Extract the [x, y] coordinate from the center of the cell holding the provided text.  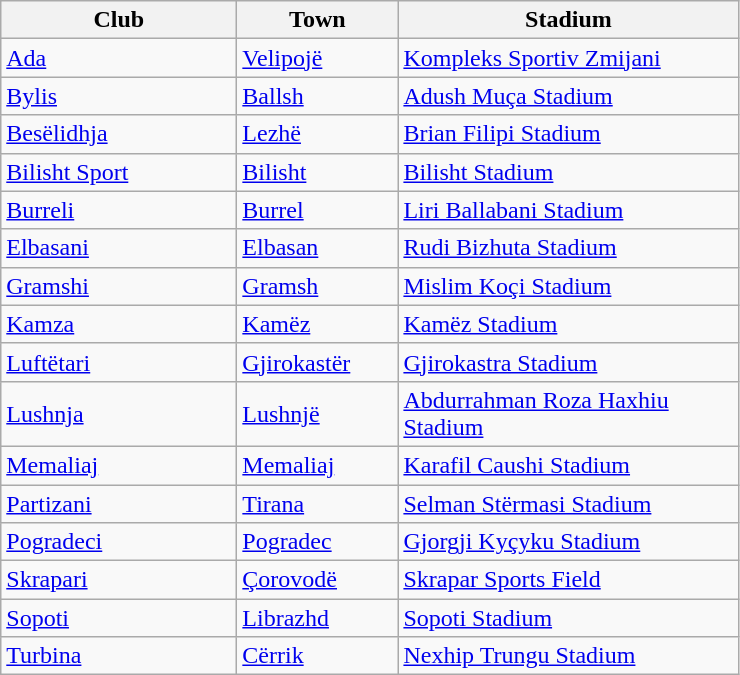
Kamëz [318, 324]
Gramshi [119, 286]
Stadium [568, 20]
Partizani [119, 503]
Turbina [119, 656]
Kamëz Stadium [568, 324]
Gramsh [318, 286]
Sopoti Stadium [568, 618]
Lushnjë [318, 414]
Skrapari [119, 580]
Sopoti [119, 618]
Luftëtari [119, 362]
Gjirokastër [318, 362]
Pogradec [318, 542]
Tirana [318, 503]
Bilisht Stadium [568, 172]
Brian Filipi Stadium [568, 134]
Bilisht [318, 172]
Abdurrahman Roza Haxhiu Stadium [568, 414]
Liri Ballabani Stadium [568, 210]
Librazhd [318, 618]
Elbasan [318, 248]
Bylis [119, 96]
Nexhip Trungu Stadium [568, 656]
Burrel [318, 210]
Lezhë [318, 134]
Besëlidhja [119, 134]
Burreli [119, 210]
Skrapar Sports Field [568, 580]
Pogradeci [119, 542]
Adush Muça Stadium [568, 96]
Gjirokastra Stadium [568, 362]
Kamza [119, 324]
Çorovodë [318, 580]
Gjorgji Kyçyku Stadium [568, 542]
Ada [119, 58]
Velipojë [318, 58]
Club [119, 20]
Mislim Koçi Stadium [568, 286]
Karafil Caushi Stadium [568, 465]
Lushnja [119, 414]
Kompleks Sportiv Zmijani [568, 58]
Bilisht Sport [119, 172]
Town [318, 20]
Ballsh [318, 96]
Elbasani [119, 248]
Cërrik [318, 656]
Selman Stërmasi Stadium [568, 503]
Rudi Bizhuta Stadium [568, 248]
